Capture the cell that displays the provided text and extract its (X, Y) central coordinate. 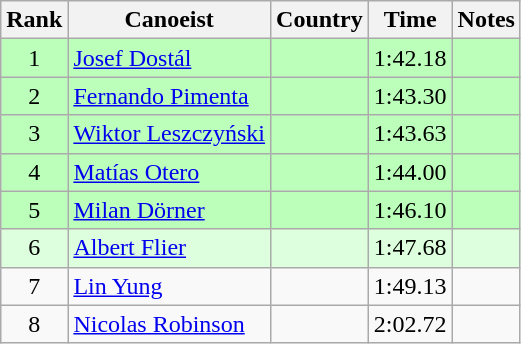
8 (34, 324)
Time (410, 20)
Milan Dörner (170, 210)
1:49.13 (410, 286)
Fernando Pimenta (170, 96)
2 (34, 96)
7 (34, 286)
1:46.10 (410, 210)
Wiktor Leszczyński (170, 134)
6 (34, 248)
1:43.30 (410, 96)
Country (320, 20)
5 (34, 210)
1:42.18 (410, 58)
1:47.68 (410, 248)
Rank (34, 20)
Lin Yung (170, 286)
Albert Flier (170, 248)
Canoeist (170, 20)
2:02.72 (410, 324)
3 (34, 134)
4 (34, 172)
1:44.00 (410, 172)
1 (34, 58)
Josef Dostál (170, 58)
Matías Otero (170, 172)
Notes (486, 20)
Nicolas Robinson (170, 324)
1:43.63 (410, 134)
